For the text-containing cell, return its midpoint in [x, y] coordinate format. 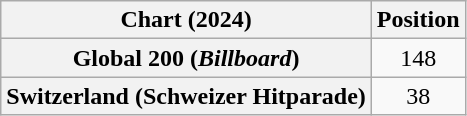
148 [418, 58]
Switzerland (Schweizer Hitparade) [186, 96]
38 [418, 96]
Chart (2024) [186, 20]
Position [418, 20]
Global 200 (Billboard) [186, 58]
